Capture the cell that displays the provided text and extract its [x, y] central coordinate. 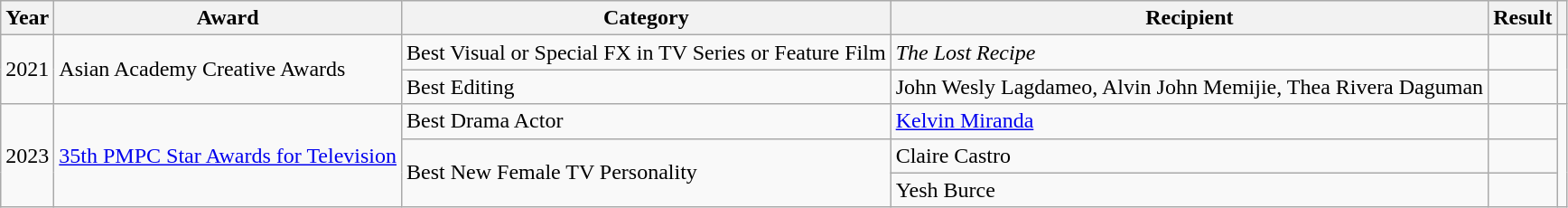
The Lost Recipe [1189, 52]
35th PMPC Star Awards for Television [228, 156]
Result [1523, 18]
Yesh Burce [1189, 190]
Kelvin Miranda [1189, 121]
2023 [27, 156]
2021 [27, 70]
John Wesly Lagdameo, Alvin John Memijie, Thea Rivera Daguman [1189, 87]
Claire Castro [1189, 156]
Best Visual or Special FX in TV Series or Feature Film [647, 52]
Category [647, 18]
Best Drama Actor [647, 121]
Asian Academy Creative Awards [228, 70]
Year [27, 18]
Best New Female TV Personality [647, 173]
Award [228, 18]
Best Editing [647, 87]
Recipient [1189, 18]
